Identify which cell holds the provided text, then report its [x, y] central coordinate. 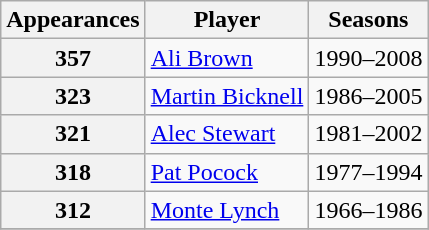
Martin Bicknell [227, 96]
318 [73, 172]
Pat Pocock [227, 172]
Alec Stewart [227, 134]
1966–1986 [368, 210]
Monte Lynch [227, 210]
1981–2002 [368, 134]
1977–1994 [368, 172]
1986–2005 [368, 96]
321 [73, 134]
Appearances [73, 20]
1990–2008 [368, 58]
Ali Brown [227, 58]
312 [73, 210]
Player [227, 20]
Seasons [368, 20]
323 [73, 96]
357 [73, 58]
